Output the [X, Y] coordinate of the center of the cell containing the given text.  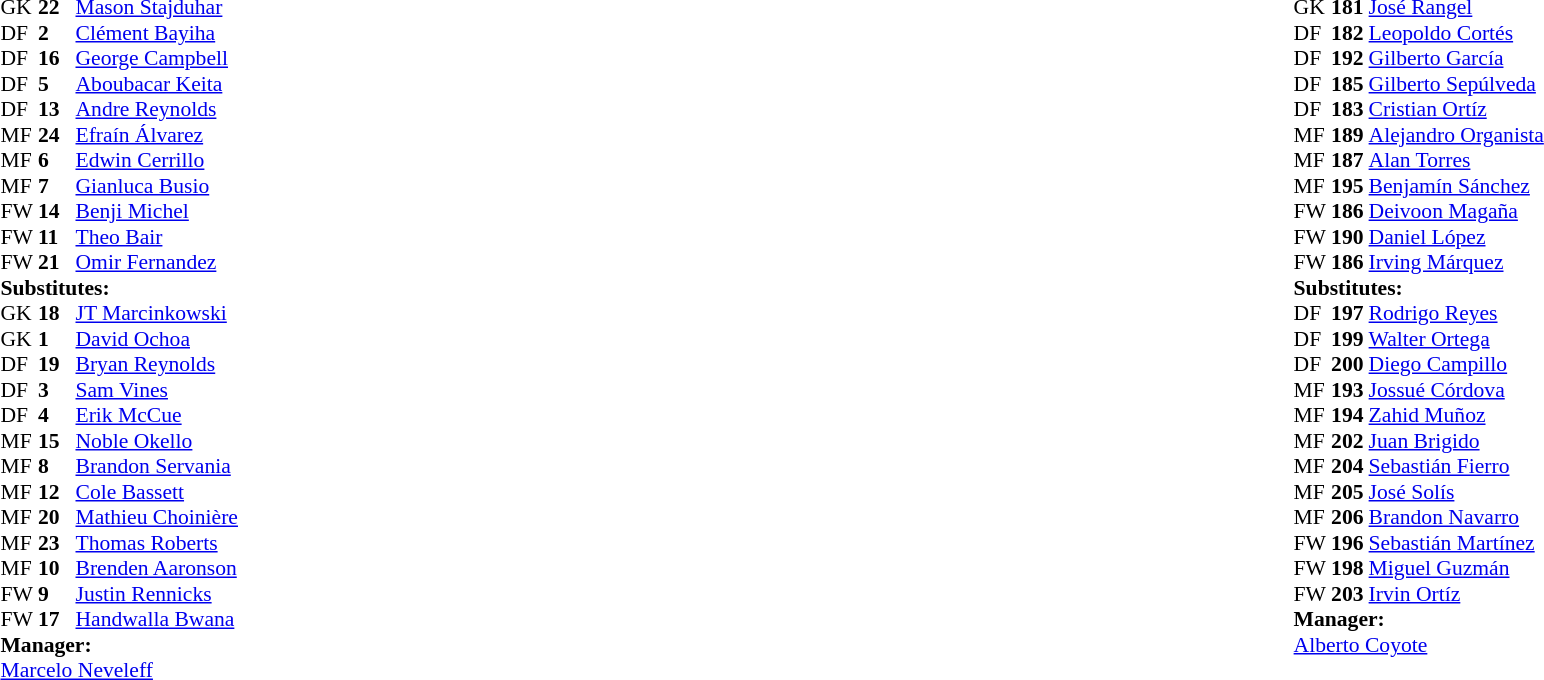
Brenden Aaronson [157, 569]
21 [57, 263]
190 [1350, 237]
Justin Rennicks [157, 594]
Irvin Ortíz [1456, 594]
13 [57, 109]
Zahid Muñoz [1456, 415]
Sam Vines [157, 390]
205 [1350, 492]
2 [57, 33]
196 [1350, 543]
8 [57, 467]
Gilberto Sepúlveda [1456, 84]
199 [1350, 339]
Handwalla Bwana [157, 619]
16 [57, 59]
Daniel López [1456, 237]
185 [1350, 84]
Jossué Córdova [1456, 390]
14 [57, 211]
Alejandro Organista [1456, 135]
Efraín Álvarez [157, 135]
18 [57, 313]
15 [57, 441]
Thomas Roberts [157, 543]
19 [57, 365]
Rodrigo Reyes [1456, 313]
23 [57, 543]
Benjamín Sánchez [1456, 186]
11 [57, 237]
Cole Bassett [157, 492]
Gianluca Busio [157, 186]
JT Marcinkowski [157, 313]
3 [57, 390]
192 [1350, 59]
202 [1350, 441]
198 [1350, 569]
Leopoldo Cortés [1456, 33]
David Ochoa [157, 339]
5 [57, 84]
204 [1350, 467]
203 [1350, 594]
Gilberto García [1456, 59]
7 [57, 186]
Cristian Ortíz [1456, 109]
183 [1350, 109]
Irving Márquez [1456, 263]
206 [1350, 517]
Alberto Coyote [1419, 645]
Alan Torres [1456, 161]
20 [57, 517]
24 [57, 135]
Aboubacar Keita [157, 84]
1 [57, 339]
Juan Brigido [1456, 441]
Diego Campillo [1456, 365]
Sebastián Fierro [1456, 467]
Brandon Servania [157, 467]
Omir Fernandez [157, 263]
Benji Michel [157, 211]
Sebastián Martínez [1456, 543]
Deivoon Magaña [1456, 211]
Bryan Reynolds [157, 365]
Erik McCue [157, 415]
12 [57, 492]
9 [57, 594]
194 [1350, 415]
Mathieu Choinière [157, 517]
Clément Bayiha [157, 33]
Walter Ortega [1456, 339]
Miguel Guzmán [1456, 569]
Brandon Navarro [1456, 517]
Noble Okello [157, 441]
George Campbell [157, 59]
José Solís [1456, 492]
197 [1350, 313]
Edwin Cerrillo [157, 161]
200 [1350, 365]
10 [57, 569]
Andre Reynolds [157, 109]
187 [1350, 161]
193 [1350, 390]
4 [57, 415]
189 [1350, 135]
6 [57, 161]
Theo Bair [157, 237]
182 [1350, 33]
17 [57, 619]
195 [1350, 186]
